Capture the cell that displays the provided text and extract its [X, Y] central coordinate. 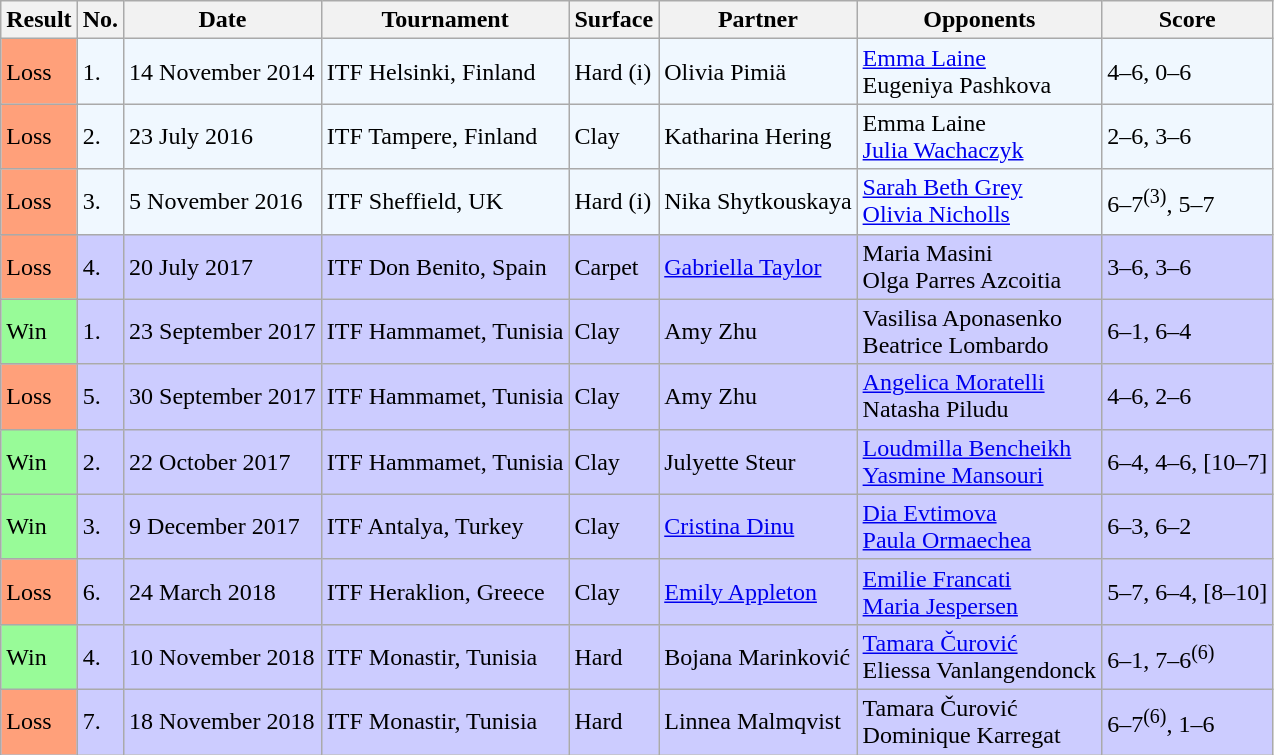
22 October 2017 [223, 462]
6–3, 6–2 [1188, 526]
ITF Heraklion, Greece [445, 592]
23 September 2017 [223, 332]
6–1, 7–6(6) [1188, 656]
ITF Tampere, Finland [445, 136]
24 March 2018 [223, 592]
3–6, 3–6 [1188, 266]
4–6, 2–6 [1188, 396]
Emilie Francati Maria Jespersen [980, 592]
Angelica Moratelli Natasha Piludu [980, 396]
ITF Helsinki, Finland [445, 72]
Linnea Malmqvist [758, 722]
30 September 2017 [223, 396]
6. [100, 592]
4–6, 0–6 [1188, 72]
Tamara Čurović Eliessa Vanlangendonck [980, 656]
Dia Evtimova Paula Ormaechea [980, 526]
5–7, 6–4, [8–10] [1188, 592]
ITF Antalya, Turkey [445, 526]
Olivia Pimiä [758, 72]
5 November 2016 [223, 202]
ITF Don Benito, Spain [445, 266]
7. [100, 722]
Surface [614, 20]
Julyette Steur [758, 462]
2–6, 3–6 [1188, 136]
Tamara Čurović Dominique Karregat [980, 722]
Loudmilla Bencheikh Yasmine Mansouri [980, 462]
Date [223, 20]
Carpet [614, 266]
23 July 2016 [223, 136]
Vasilisa Aponasenko Beatrice Lombardo [980, 332]
Katharina Hering [758, 136]
Emma Laine Eugeniya Pashkova [980, 72]
ITF Sheffield, UK [445, 202]
No. [100, 20]
14 November 2014 [223, 72]
Partner [758, 20]
18 November 2018 [223, 722]
Sarah Beth Grey Olivia Nicholls [980, 202]
10 November 2018 [223, 656]
Opponents [980, 20]
Maria Masini Olga Parres Azcoitia [980, 266]
Cristina Dinu [758, 526]
Emily Appleton [758, 592]
5. [100, 396]
Result [39, 20]
6–7(3), 5–7 [1188, 202]
Emma Laine Julia Wachaczyk [980, 136]
Bojana Marinković [758, 656]
6–1, 6–4 [1188, 332]
9 December 2017 [223, 526]
Tournament [445, 20]
6–7(6), 1–6 [1188, 722]
Gabriella Taylor [758, 266]
Nika Shytkouskaya [758, 202]
6–4, 4–6, [10–7] [1188, 462]
Score [1188, 20]
20 July 2017 [223, 266]
